Capture the cell that displays the provided text and extract its (x, y) central coordinate. 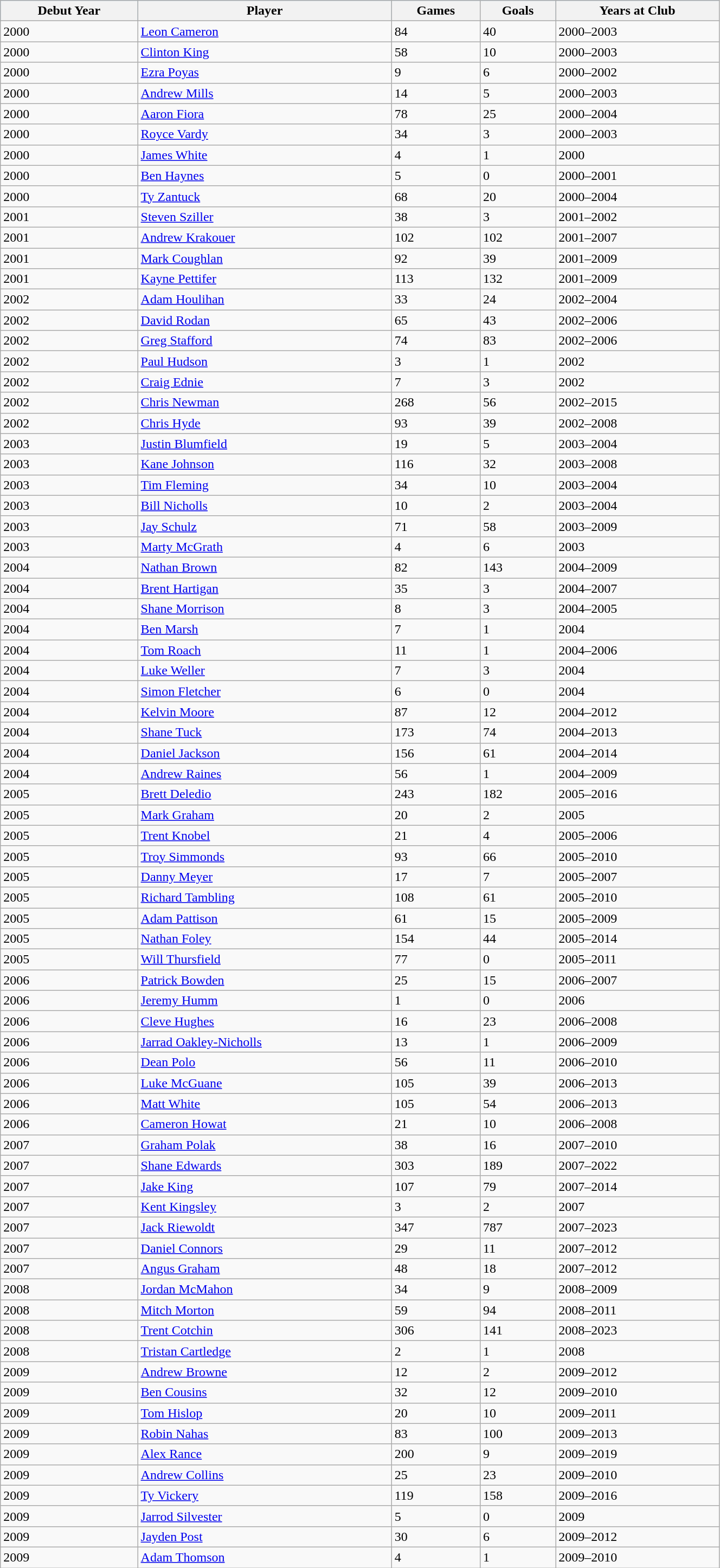
Player (265, 11)
2004–2014 (638, 753)
141 (517, 1331)
Jayden Post (265, 1537)
2000–2001 (638, 176)
113 (436, 279)
107 (436, 1186)
132 (517, 279)
Tom Hislop (265, 1413)
Andrew Mills (265, 93)
2007–2022 (638, 1165)
Jay Schulz (265, 526)
79 (517, 1186)
Matt White (265, 1104)
Ben Cousins (265, 1392)
Clinton King (265, 52)
Tristan Cartledge (265, 1351)
48 (436, 1269)
2001–2007 (638, 237)
8 (436, 609)
29 (436, 1248)
2003–2008 (638, 464)
2002–2008 (638, 423)
Cleve Hughes (265, 1021)
Kayne Pettifer (265, 279)
2005–2011 (638, 960)
Luke Weller (265, 671)
92 (436, 258)
347 (436, 1227)
Shane Edwards (265, 1165)
2005–2016 (638, 794)
Troy Simmonds (265, 856)
Marty McGrath (265, 547)
Alex Rance (265, 1454)
Justin Blumfield (265, 444)
2007–2010 (638, 1145)
94 (517, 1310)
143 (517, 567)
Danny Meyer (265, 877)
Aaron Fiora (265, 114)
43 (517, 320)
71 (436, 526)
Ty Zantuck (265, 196)
Shane Morrison (265, 609)
84 (436, 31)
Leon Cameron (265, 31)
Jarrod Silvester (265, 1516)
Trent Cotchin (265, 1331)
Paul Hudson (265, 361)
40 (517, 31)
2007–2014 (638, 1186)
Andrew Collins (265, 1475)
Adam Pattison (265, 918)
100 (517, 1434)
Andrew Krakouer (265, 237)
268 (436, 403)
243 (436, 794)
Patrick Bowden (265, 980)
78 (436, 114)
154 (436, 939)
30 (436, 1537)
Kelvin Moore (265, 712)
Tom Roach (265, 650)
Richard Tambling (265, 897)
Andrew Raines (265, 774)
Debut Year (69, 11)
Adam Thomson (265, 1557)
2006–2009 (638, 1042)
Ezra Poyas (265, 73)
82 (436, 567)
68 (436, 196)
2009–2013 (638, 1434)
2008–2011 (638, 1310)
Games (436, 11)
Daniel Jackson (265, 753)
Robin Nahas (265, 1434)
17 (436, 877)
2006–2007 (638, 980)
Chris Newman (265, 403)
59 (436, 1310)
Shane Tuck (265, 733)
2008–2023 (638, 1331)
2006–2010 (638, 1062)
2003–2009 (638, 526)
14 (436, 93)
Ty Vickery (265, 1495)
Kent Kingsley (265, 1207)
44 (517, 939)
Will Thursfield (265, 960)
Dean Polo (265, 1062)
Steven Sziller (265, 217)
787 (517, 1227)
Nathan Brown (265, 567)
303 (436, 1165)
Cameron Howat (265, 1124)
Andrew Browne (265, 1372)
306 (436, 1331)
2005–2007 (638, 877)
Kane Johnson (265, 464)
Tim Fleming (265, 485)
Greg Stafford (265, 341)
Mark Graham (265, 815)
2009–2011 (638, 1413)
65 (436, 320)
2007–2023 (638, 1227)
54 (517, 1104)
2004–2007 (638, 588)
66 (517, 856)
19 (436, 444)
116 (436, 464)
24 (517, 300)
13 (436, 1042)
2005–2006 (638, 835)
2002–2004 (638, 300)
Adam Houlihan (265, 300)
Daniel Connors (265, 1248)
33 (436, 300)
Brett Deledio (265, 794)
Ben Marsh (265, 630)
156 (436, 753)
Simon Fletcher (265, 691)
2005–2014 (638, 939)
Ben Haynes (265, 176)
2000–2002 (638, 73)
119 (436, 1495)
Years at Club (638, 11)
158 (517, 1495)
David Rodan (265, 320)
2008–2009 (638, 1290)
Chris Hyde (265, 423)
Nathan Foley (265, 939)
2004–2005 (638, 609)
2004–2013 (638, 733)
Angus Graham (265, 1269)
18 (517, 1269)
2004–2012 (638, 712)
2005–2009 (638, 918)
Jack Riewoldt (265, 1227)
Trent Knobel (265, 835)
35 (436, 588)
182 (517, 794)
77 (436, 960)
2009–2016 (638, 1495)
Jarrad Oakley-Nicholls (265, 1042)
Jake King (265, 1186)
Craig Ednie (265, 382)
Graham Polak (265, 1145)
108 (436, 897)
2009–2019 (638, 1454)
James White (265, 155)
Mark Coughlan (265, 258)
Jordan McMahon (265, 1290)
Goals (517, 11)
2001–2002 (638, 217)
Jeremy Humm (265, 1001)
173 (436, 733)
2002–2015 (638, 403)
189 (517, 1165)
Brent Hartigan (265, 588)
Mitch Morton (265, 1310)
Royce Vardy (265, 134)
Luke McGuane (265, 1083)
87 (436, 712)
Bill Nicholls (265, 506)
2004–2006 (638, 650)
200 (436, 1454)
